Detect which cell encompasses the target text, then output its (X, Y) center coordinate. 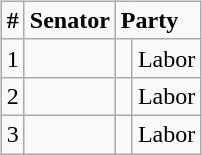
Party (158, 20)
2 (12, 96)
1 (12, 58)
Senator (70, 20)
# (12, 20)
3 (12, 134)
